Find where the given text appears and provide that cell's center as [x, y] coordinate. 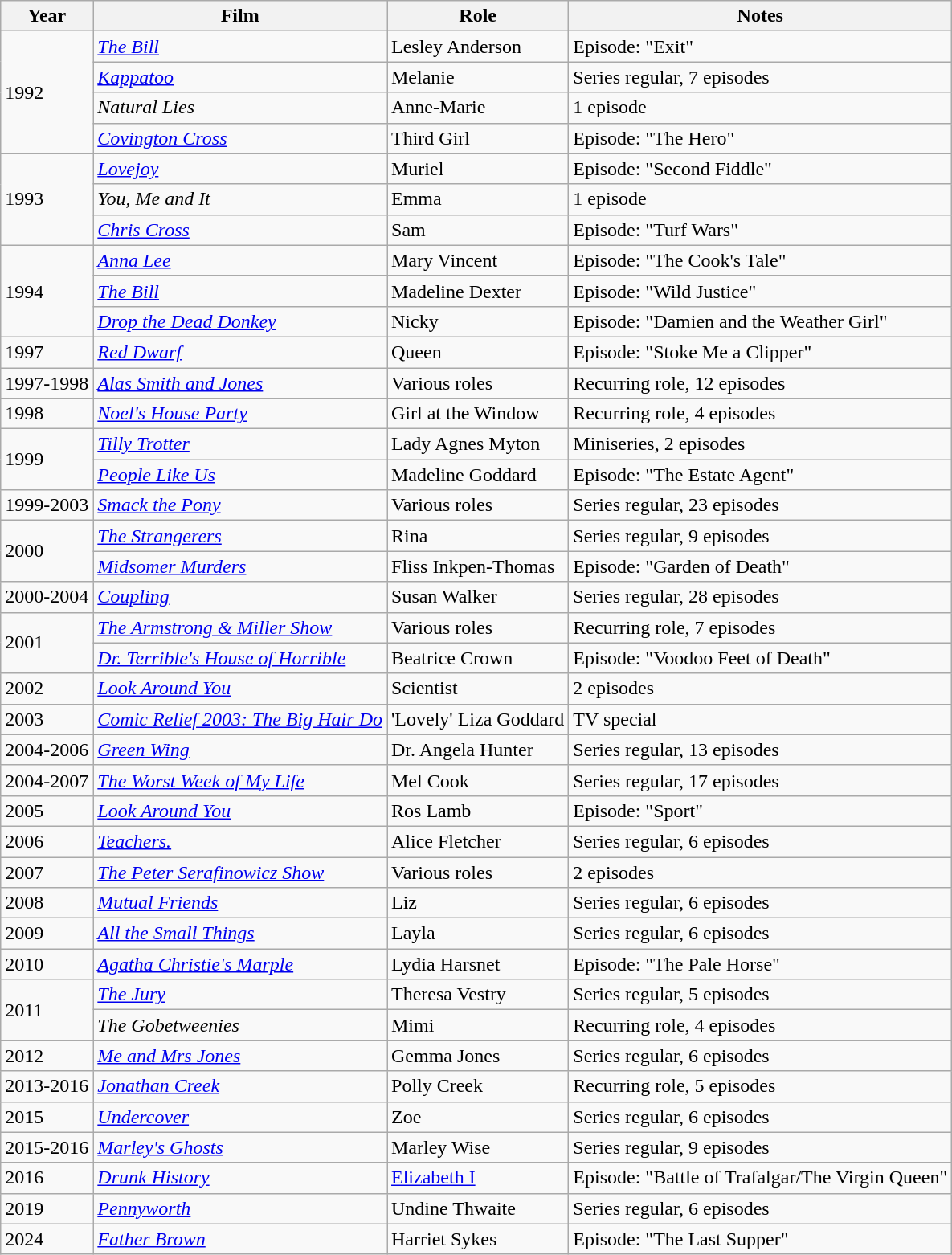
Episode: "Damien and the Weather Girl" [760, 321]
2013-2016 [47, 1086]
Undine Thwaite [478, 1208]
Third Girl [478, 138]
Recurring role, 5 episodes [760, 1086]
2007 [47, 872]
Madeline Dexter [478, 291]
Anna Lee [240, 260]
Mimi [478, 1025]
Marley Wise [478, 1147]
Drop the Dead Donkey [240, 321]
Sam [478, 230]
Episode: "The Hero" [760, 138]
Rina [478, 536]
Series regular, 5 episodes [760, 995]
Noel's House Party [240, 414]
Jonathan Creek [240, 1086]
Red Dwarf [240, 352]
Notes [760, 16]
Covington Cross [240, 138]
Nicky [478, 321]
Kappatoo [240, 77]
Father Brown [240, 1239]
Miniseries, 2 episodes [760, 444]
Dr. Terrible's House of Horrible [240, 658]
2000-2004 [47, 597]
Episode: "Second Fiddle" [760, 169]
Film [240, 16]
Lydia Harsnet [478, 964]
2004-2006 [47, 750]
Mary Vincent [478, 260]
2002 [47, 689]
Girl at the Window [478, 414]
You, Me and It [240, 199]
Natural Lies [240, 108]
2016 [47, 1178]
Queen [478, 352]
Year [47, 16]
2008 [47, 903]
1997 [47, 352]
Elizabeth I [478, 1178]
Marley's Ghosts [240, 1147]
Liz [478, 903]
Episode: "The Estate Agent" [760, 475]
Episode: "Exit" [760, 47]
Emma [478, 199]
Episode: "The Pale Horse" [760, 964]
Series regular, 28 episodes [760, 597]
Ros Lamb [478, 811]
Series regular, 23 episodes [760, 505]
All the Small Things [240, 934]
The Armstrong & Miller Show [240, 627]
2012 [47, 1056]
1998 [47, 414]
2011 [47, 1010]
'Lovely' Liza Goddard [478, 719]
People Like Us [240, 475]
Lady Agnes Myton [478, 444]
Role [478, 16]
Smack the Pony [240, 505]
Episode: "Sport" [760, 811]
2005 [47, 811]
Green Wing [240, 750]
Recurring role, 12 episodes [760, 383]
Dr. Angela Hunter [478, 750]
Harriet Sykes [478, 1239]
2010 [47, 964]
2006 [47, 841]
Teachers. [240, 841]
Polly Creek [478, 1086]
The Jury [240, 995]
Madeline Goddard [478, 475]
The Gobetweenies [240, 1025]
Beatrice Crown [478, 658]
Layla [478, 934]
Episode: "The Cook's Tale" [760, 260]
Coupling [240, 597]
2000 [47, 551]
Zoe [478, 1117]
Susan Walker [478, 597]
Alice Fletcher [478, 841]
1997-1998 [47, 383]
2015-2016 [47, 1147]
The Worst Week of My Life [240, 780]
The Strangerers [240, 536]
Pennyworth [240, 1208]
Lesley Anderson [478, 47]
1994 [47, 291]
Episode: "Battle of Trafalgar/The Virgin Queen" [760, 1178]
Fliss Inkpen-Thomas [478, 566]
2003 [47, 719]
Scientist [478, 689]
Gemma Jones [478, 1056]
The Peter Serafinowicz Show [240, 872]
1999 [47, 460]
Anne-Marie [478, 108]
Series regular, 13 episodes [760, 750]
Mutual Friends [240, 903]
Comic Relief 2003: The Big Hair Do [240, 719]
Episode: "Garden of Death" [760, 566]
Recurring role, 7 episodes [760, 627]
Episode: "Turf Wars" [760, 230]
Episode: "Voodoo Feet of Death" [760, 658]
Muriel [478, 169]
Episode: "The Last Supper" [760, 1239]
2009 [47, 934]
2015 [47, 1117]
Midsomer Murders [240, 566]
Lovejoy [240, 169]
Episode: "Stoke Me a Clipper" [760, 352]
TV special [760, 719]
Alas Smith and Jones [240, 383]
Chris Cross [240, 230]
Me and Mrs Jones [240, 1056]
Series regular, 7 episodes [760, 77]
Agatha Christie's Marple [240, 964]
Drunk History [240, 1178]
Melanie [478, 77]
1999-2003 [47, 505]
Series regular, 17 episodes [760, 780]
Episode: "Wild Justice" [760, 291]
Mel Cook [478, 780]
1992 [47, 92]
2004-2007 [47, 780]
Theresa Vestry [478, 995]
2001 [47, 643]
2024 [47, 1239]
Undercover [240, 1117]
2019 [47, 1208]
1993 [47, 199]
Tilly Trotter [240, 444]
